Identify which cell holds the provided text, then report its [X, Y] central coordinate. 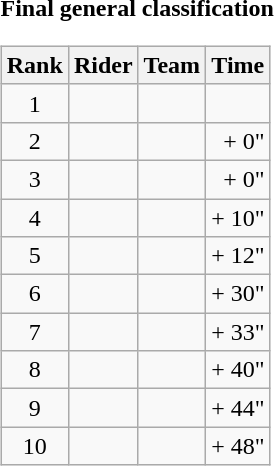
10 [34, 446]
1 [34, 103]
Rider [103, 65]
6 [34, 294]
+ 40" [238, 370]
Team [172, 65]
2 [34, 141]
+ 30" [238, 294]
+ 44" [238, 408]
7 [34, 332]
Rank [34, 65]
3 [34, 179]
+ 33" [238, 332]
4 [34, 217]
Time [238, 65]
8 [34, 370]
+ 48" [238, 446]
9 [34, 408]
+ 10" [238, 217]
+ 12" [238, 256]
5 [34, 256]
